Determine the (x, y) coordinate at the center of the cell enclosing the given text.  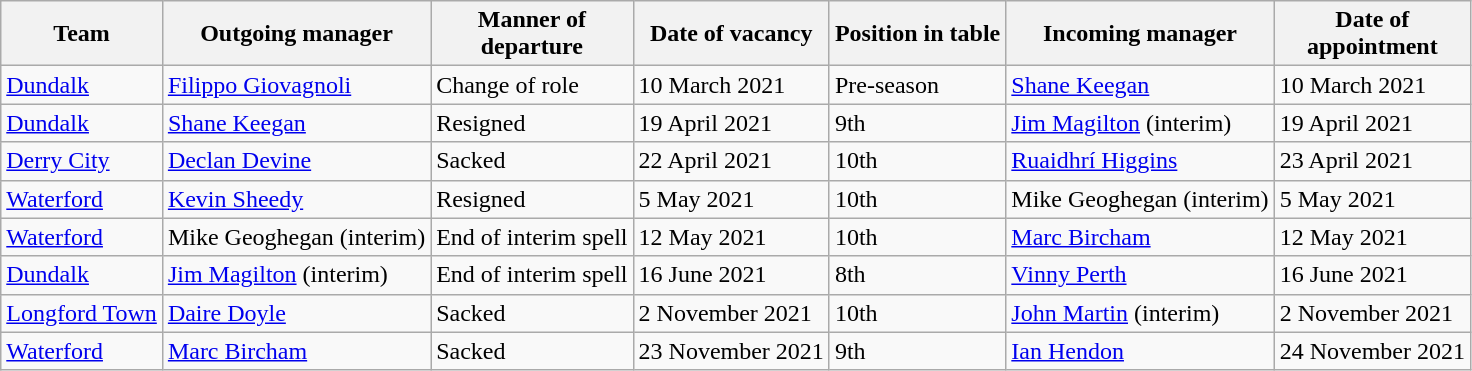
John Martin (interim) (1140, 313)
Manner ofdeparture (532, 34)
8th (917, 275)
Incoming manager (1140, 34)
Vinny Perth (1140, 275)
22 April 2021 (731, 161)
23 April 2021 (1372, 161)
Date of vacancy (731, 34)
Ruaidhrí Higgins (1140, 161)
Declan Devine (296, 161)
Daire Doyle (296, 313)
Change of role (532, 85)
24 November 2021 (1372, 351)
23 November 2021 (731, 351)
Team (82, 34)
Position in table (917, 34)
Outgoing manager (296, 34)
Ian Hendon (1140, 351)
Longford Town (82, 313)
Filippo Giovagnoli (296, 85)
Derry City (82, 161)
Date of appointment (1372, 34)
Kevin Sheedy (296, 199)
Pre-season (917, 85)
